Determine the [X, Y] coordinate at the center of the cell enclosing the given text.  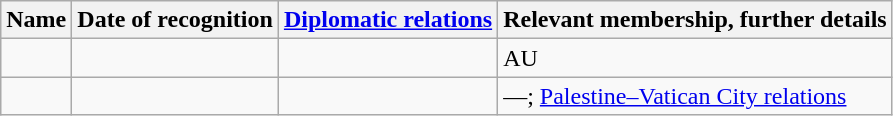
—; Palestine–Vatican City relations [696, 96]
Diplomatic relations [388, 20]
Relevant membership, further details [696, 20]
Name [36, 20]
AU [696, 58]
Date of recognition [176, 20]
